Find where the given text appears and provide that cell's center as [X, Y] coordinate. 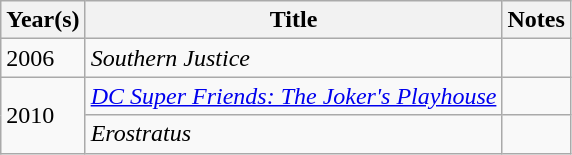
2006 [43, 58]
Notes [536, 20]
Southern Justice [294, 58]
DC Super Friends: The Joker's Playhouse [294, 96]
Erostratus [294, 134]
2010 [43, 115]
Year(s) [43, 20]
Title [294, 20]
